Extract the [X, Y] coordinate from the center of the cell holding the provided text.  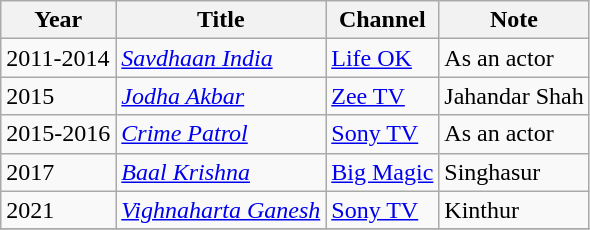
Title [221, 20]
Channel [382, 20]
2015-2016 [58, 134]
Crime Patrol [221, 134]
Life OK [382, 58]
2017 [58, 172]
Kinthur [514, 210]
Zee TV [382, 96]
Jahandar Shah [514, 96]
2011-2014 [58, 58]
Big Magic [382, 172]
Baal Krishna [221, 172]
Singhasur [514, 172]
Jodha Akbar [221, 96]
Vighnaharta Ganesh [221, 210]
2015 [58, 96]
2021 [58, 210]
Savdhaan India [221, 58]
Year [58, 20]
Note [514, 20]
